Extract the (X, Y) coordinate from the center of the cell holding the provided text.  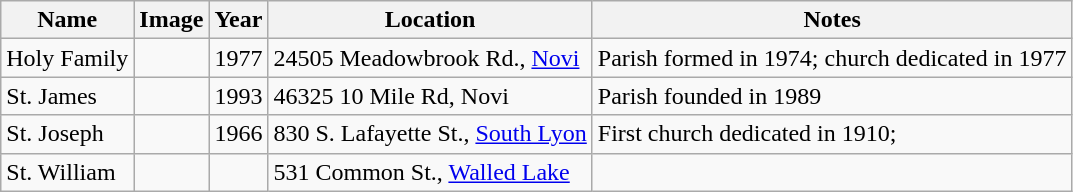
1977 (238, 58)
1966 (238, 134)
1993 (238, 96)
St. James (68, 96)
St. Joseph (68, 134)
Name (68, 20)
Year (238, 20)
Parish founded in 1989 (832, 96)
Image (172, 20)
Location (430, 20)
Notes (832, 20)
531 Common St., Walled Lake (430, 172)
St. William (68, 172)
Holy Family (68, 58)
46325 10 Mile Rd, Novi (430, 96)
First church dedicated in 1910; (832, 134)
Parish formed in 1974; church dedicated in 1977 (832, 58)
830 S. Lafayette St., South Lyon (430, 134)
24505 Meadowbrook Rd., Novi (430, 58)
